From the cell containing the given text, extract its center point as (x, y) coordinate. 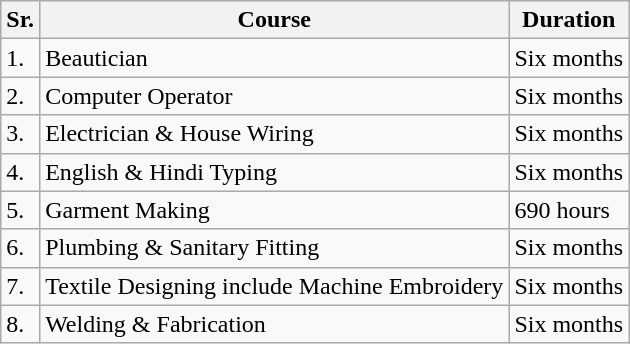
Textile Designing include Machine Embroidery (274, 286)
6. (20, 248)
Beautician (274, 58)
Sr. (20, 20)
Garment Making (274, 210)
3. (20, 134)
Plumbing & Sanitary Fitting (274, 248)
5. (20, 210)
8. (20, 324)
Computer Operator (274, 96)
7. (20, 286)
1. (20, 58)
690 hours (569, 210)
Course (274, 20)
Electrician & House Wiring (274, 134)
Welding & Fabrication (274, 324)
4. (20, 172)
Duration (569, 20)
2. (20, 96)
English & Hindi Typing (274, 172)
